From the cell containing the given text, extract its center point as [X, Y] coordinate. 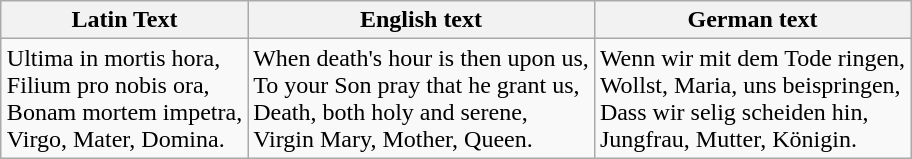
German text [752, 20]
English text [422, 20]
Wenn wir mit dem Tode ringen,Wollst, Maria, uns beispringen,Dass wir selig scheiden hin,Jungfrau, Mutter, Königin. [752, 98]
Latin Text [124, 20]
When death's hour is then upon us,To your Son pray that he grant us,Death, both holy and serene,Virgin Mary, Mother, Queen. [422, 98]
Ultima in mortis hora,Filium pro nobis ora,Bonam mortem impetra,Virgo, Mater, Domina. [124, 98]
